Provide the [x, y] coordinate of the cell's center where the given text is located.  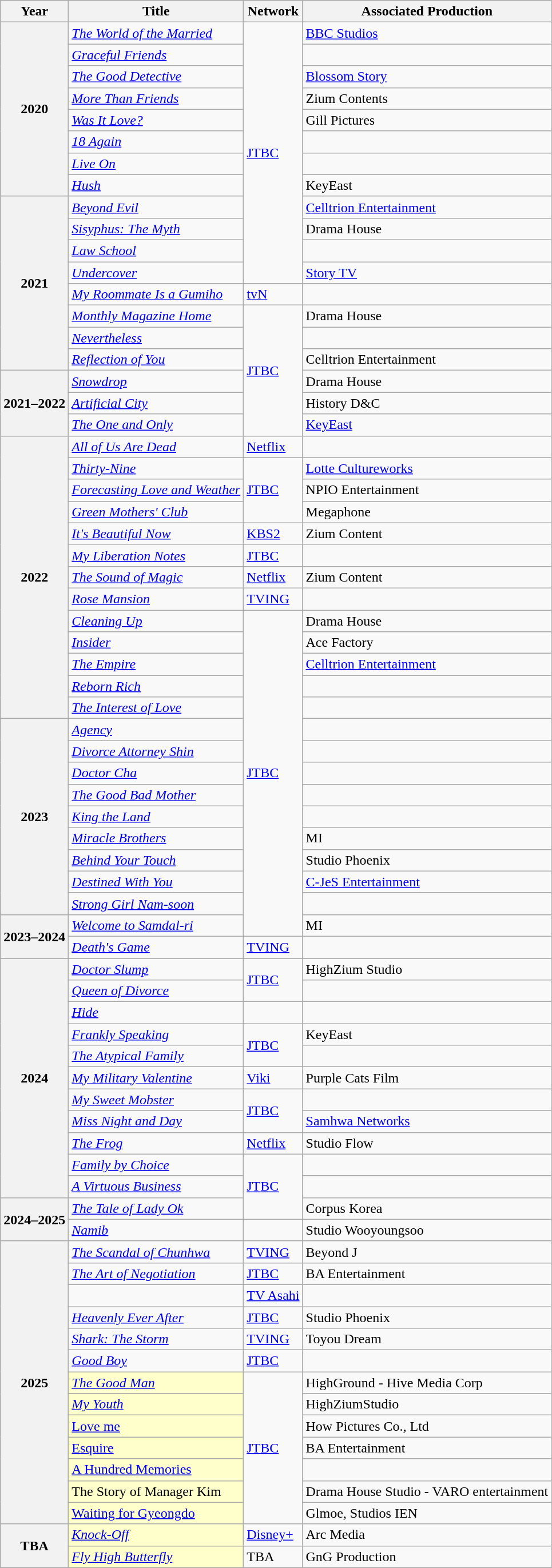
Drama House Studio - VARO entertainment [427, 1491]
It's Beautiful Now [156, 534]
HighGround - Hive Media Corp [427, 1383]
tvN [273, 295]
2021–2022 [34, 403]
KBS2 [273, 534]
All of Us Are Dead [156, 447]
Esquire [156, 1448]
King the Land [156, 817]
Arc Media [427, 1535]
History D&C [427, 403]
2024–2025 [34, 1219]
Queen of Divorce [156, 991]
Hide [156, 1013]
Green Mothers' Club [156, 512]
Glmoe, Studios IEN [427, 1513]
Beyond J [427, 1252]
Purple Cats Film [427, 1078]
The One and Only [156, 425]
My Youth [156, 1404]
How Pictures Co., Ltd [427, 1426]
Insider [156, 643]
The Scandal of Chunhwa [156, 1252]
My Sweet Mobster [156, 1100]
Corpus Korea [427, 1208]
2025 [34, 1383]
Network [273, 11]
More Than Friends [156, 98]
My Liberation Notes [156, 555]
Cleaning Up [156, 620]
Forecasting Love and Weather [156, 490]
2022 [34, 578]
Strong Girl Nam-soon [156, 904]
Miss Night and Day [156, 1121]
Namib [156, 1230]
Megaphone [427, 512]
Agency [156, 730]
Fly High Butterfly [156, 1557]
Hush [156, 185]
Destined With You [156, 882]
BBC Studios [427, 33]
Ace Factory [427, 643]
Miracle Brothers [156, 838]
Death's Game [156, 947]
Love me [156, 1426]
Associated Production [427, 11]
The Sound of Magic [156, 577]
Knock-Off [156, 1535]
TV Asahi [273, 1295]
Undercover [156, 273]
2023–2024 [34, 936]
Welcome to Samdal-ri [156, 925]
The Story of Manager Kim [156, 1491]
Zium Contents [427, 98]
Reflection of You [156, 360]
Viki [273, 1078]
Blossom Story [427, 77]
My Roommate Is a Gumiho [156, 295]
Beyond Evil [156, 207]
The Good Bad Mother [156, 795]
Lotte Cultureworks [427, 468]
The Good Detective [156, 77]
The Frog [156, 1143]
2024 [34, 1079]
The Art of Negotiation [156, 1273]
Doctor Cha [156, 773]
Graceful Friends [156, 55]
Rose Mansion [156, 599]
Sisyphus: The Myth [156, 229]
2023 [34, 817]
Studio Wooyoungsoo [427, 1230]
Family by Choice [156, 1165]
Reborn Rich [156, 686]
The Empire [156, 664]
NPIO Entertainment [427, 490]
Was It Love? [156, 120]
18 Again [156, 142]
Title [156, 11]
Live On [156, 164]
Frankly Speaking [156, 1034]
HighZium Studio [427, 969]
Divorce Attorney Shin [156, 751]
Good Boy [156, 1361]
Artificial City [156, 403]
Samhwa Networks [427, 1121]
Disney+ [273, 1535]
GnG Production [427, 1557]
Nevertheless [156, 338]
The Tale of Lady Ok [156, 1208]
Snowdrop [156, 381]
Toyou Dream [427, 1339]
Behind Your Touch [156, 860]
Heavenly Ever After [156, 1317]
Monthly Magazine Home [156, 316]
C-JeS Entertainment [427, 882]
2020 [34, 109]
Law School [156, 250]
A Virtuous Business [156, 1187]
2021 [34, 283]
The Atypical Family [156, 1056]
Thirty-Nine [156, 468]
Doctor Slump [156, 969]
HighZiumStudio [427, 1404]
Shark: The Storm [156, 1339]
Gill Pictures [427, 120]
My Military Valentine [156, 1078]
Studio Flow [427, 1143]
The Interest of Love [156, 708]
A Hundred Memories [156, 1470]
Waiting for Gyeongdo [156, 1513]
Story TV [427, 273]
The Good Man [156, 1383]
The World of the Married [156, 33]
Year [34, 11]
